Return the (X, Y) coordinate for the center point of the cell that contains the specified text.  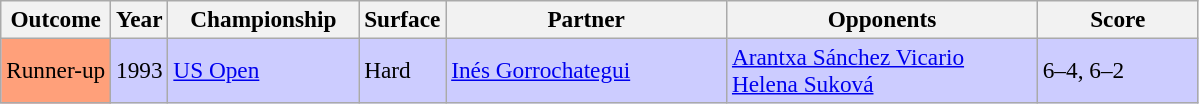
Surface (402, 19)
1993 (140, 70)
Arantxa Sánchez Vicario Helena Suková (882, 70)
Runner-up (56, 70)
Championship (264, 19)
Opponents (882, 19)
6–4, 6–2 (1118, 70)
Year (140, 19)
Partner (586, 19)
Outcome (56, 19)
Hard (402, 70)
US Open (264, 70)
Score (1118, 19)
Inés Gorrochategui (586, 70)
